Capture the cell that displays the provided text and extract its (X, Y) central coordinate. 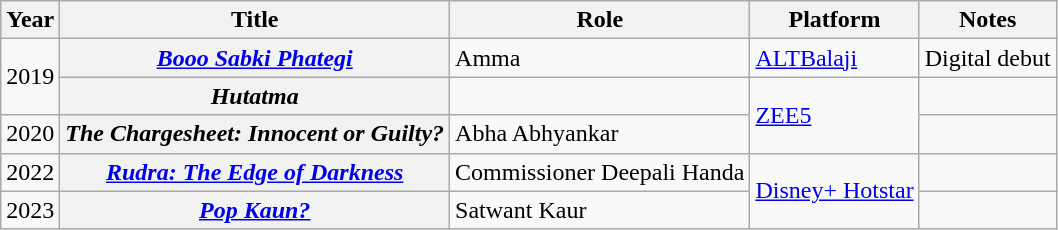
2020 (30, 134)
Pop Kaun? (255, 210)
Role (600, 20)
Notes (988, 20)
2019 (30, 77)
Booo Sabki Phategi (255, 58)
Abha Abhyankar (600, 134)
Satwant Kaur (600, 210)
The Chargesheet: Innocent or Guilty? (255, 134)
2022 (30, 172)
Hutatma (255, 96)
ZEE5 (834, 115)
Rudra: The Edge of Darkness (255, 172)
Amma (600, 58)
Digital debut (988, 58)
Disney+ Hotstar (834, 191)
2023 (30, 210)
Year (30, 20)
Platform (834, 20)
ALTBalaji (834, 58)
Commissioner Deepali Handa (600, 172)
Title (255, 20)
